Output the (x, y) coordinate of the center of the cell containing the given text.  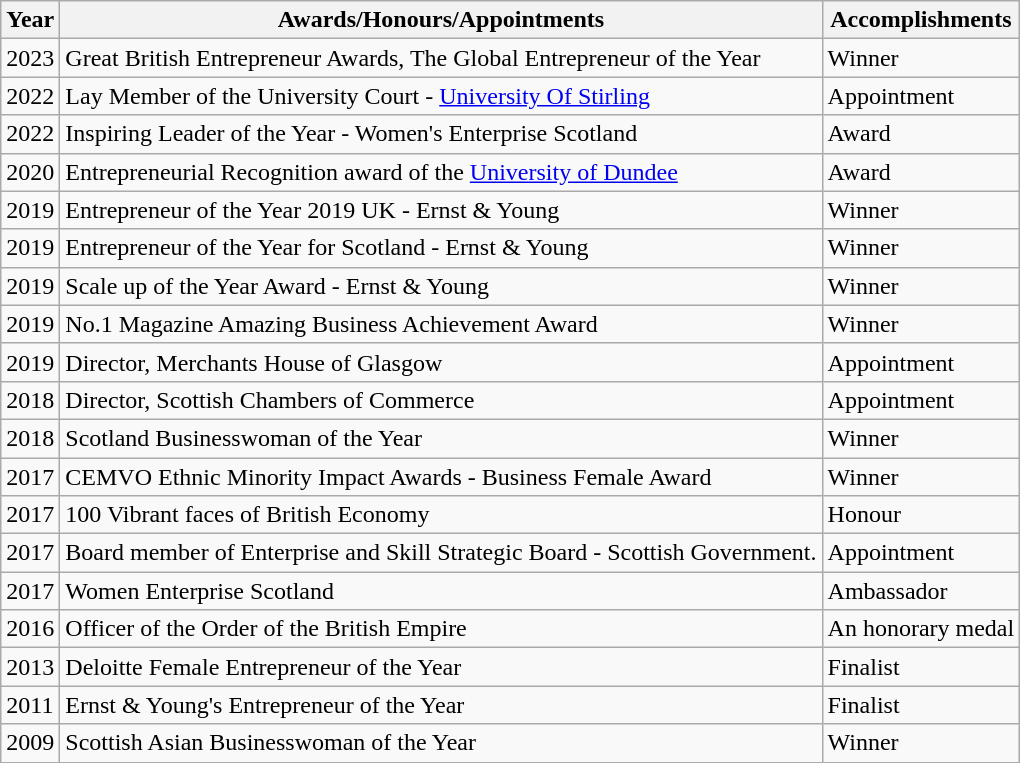
2013 (30, 667)
2009 (30, 743)
Entrepreneur of the Year for Scotland - Ernst & Young (441, 248)
Inspiring Leader of the Year - Women's Enterprise Scotland (441, 134)
Board member of Enterprise and Skill Strategic Board - Scottish Government. (441, 553)
2023 (30, 58)
100 Vibrant faces of British Economy (441, 515)
Ernst & Young's Entrepreneur of the Year (441, 705)
Entrepreneur of the Year 2019 UK - Ernst & Young (441, 210)
Scale up of the Year Award - Ernst & Young (441, 286)
An honorary medal (921, 629)
Ambassador (921, 591)
Director, Merchants House of Glasgow (441, 362)
CEMVO Ethnic Minority Impact Awards - Business Female Award (441, 477)
No.1 Magazine Amazing Business Achievement Award (441, 324)
Women Enterprise Scotland (441, 591)
Awards/Honours/Appointments (441, 20)
Officer of the Order of the British Empire (441, 629)
Honour (921, 515)
Scottish Asian Businesswoman of the Year (441, 743)
Scotland Businesswoman of the Year (441, 438)
Lay Member of the University Court - University Of Stirling (441, 96)
Entrepreneurial Recognition award of the University of Dundee (441, 172)
2020 (30, 172)
2016 (30, 629)
Director, Scottish Chambers of Commerce (441, 400)
Accomplishments (921, 20)
Deloitte Female Entrepreneur of the Year (441, 667)
2011 (30, 705)
Year (30, 20)
Great British Entrepreneur Awards, The Global Entrepreneur of the Year (441, 58)
